Detect which cell encompasses the target text, then output its [X, Y] center coordinate. 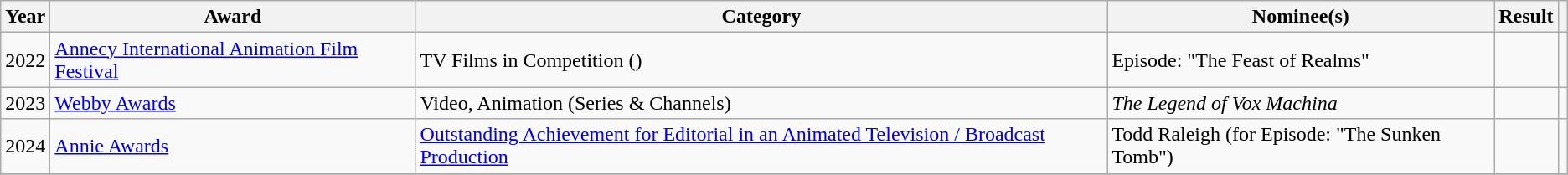
Video, Animation (Series & Channels) [761, 103]
Year [25, 17]
2022 [25, 60]
Award [233, 17]
Todd Raleigh (for Episode: "The Sunken Tomb") [1301, 146]
Nominee(s) [1301, 17]
Result [1526, 17]
Outstanding Achievement for Editorial in an Animated Television / Broadcast Production [761, 146]
2023 [25, 103]
The Legend of Vox Machina [1301, 103]
Webby Awards [233, 103]
Category [761, 17]
Annecy International Animation Film Festival [233, 60]
Annie Awards [233, 146]
Episode: "The Feast of Realms" [1301, 60]
TV Films in Competition () [761, 60]
2024 [25, 146]
